Return the (x, y) coordinate for the center point of the cell that contains the specified text.  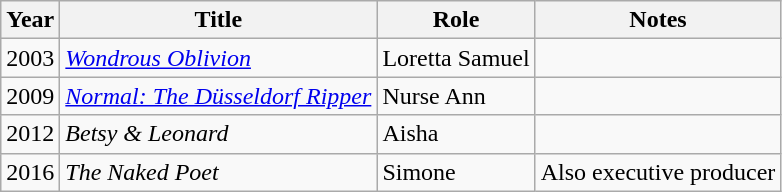
Normal: The Düsseldorf Ripper (218, 96)
Year (30, 20)
Also executive producer (658, 172)
Betsy & Leonard (218, 134)
Loretta Samuel (456, 58)
2012 (30, 134)
2009 (30, 96)
2016 (30, 172)
Wondrous Oblivion (218, 58)
The Naked Poet (218, 172)
Role (456, 20)
Aisha (456, 134)
Notes (658, 20)
2003 (30, 58)
Title (218, 20)
Nurse Ann (456, 96)
Simone (456, 172)
